Find where the given text appears and provide that cell's center as [X, Y] coordinate. 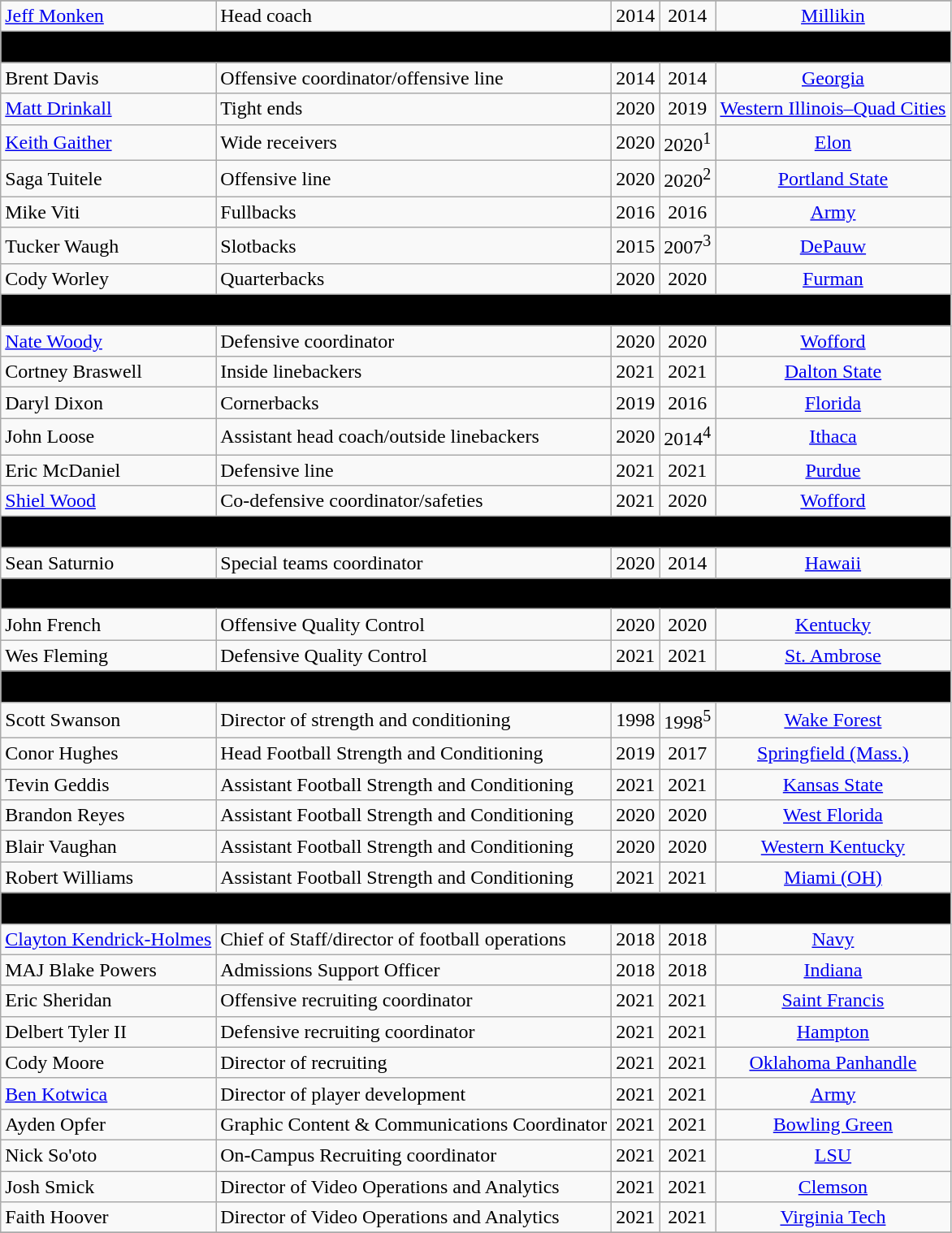
Cody Moore [109, 1062]
Nate Woody [109, 341]
Furman [833, 279]
Kansas State [833, 785]
Navy [833, 939]
Defensive coordinator [414, 341]
DePauw [833, 245]
Co-defensive coordinator/safeties [414, 501]
Brandon Reyes [109, 816]
Brent Davis [109, 78]
Virginia Tech [833, 1218]
Strength and conditioning staff [476, 686]
Quality control staff [476, 594]
Elon [833, 143]
Indiana [833, 970]
Offensive staff [476, 47]
Ayden Opfer [109, 1124]
Eric Sheridan [109, 1001]
Cortney Braswell [109, 372]
Director of player development [414, 1093]
Saint Francis [833, 1001]
West Florida [833, 816]
Inside linebackers [414, 372]
On-Campus Recruiting coordinator [414, 1155]
Oklahoma Panhandle [833, 1062]
Special teams staff [476, 532]
Western Kentucky [833, 846]
Offensive Quality Control [414, 625]
Tevin Geddis [109, 785]
MAJ Blake Powers [109, 970]
Quarterbacks [414, 279]
Cody Worley [109, 279]
Portland State [833, 179]
Chief of Staff/director of football operations [414, 939]
Conor Hughes [109, 754]
2017 [687, 754]
Mike Viti [109, 212]
Eric McDaniel [109, 470]
Hampton [833, 1032]
Ithaca [833, 437]
20201 [687, 143]
Offensive recruiting coordinator [414, 1001]
Cornerbacks [414, 403]
Blair Vaughan [109, 846]
Scott Swanson [109, 720]
Director of recruiting [414, 1062]
Defensive Quality Control [414, 655]
Jeff Monken [109, 16]
John French [109, 625]
Western Illinois–Quad Cities [833, 109]
Wes Fleming [109, 655]
LSU [833, 1155]
Fullbacks [414, 212]
Faith Hoover [109, 1218]
Matt Drinkall [109, 109]
Special teams coordinator [414, 563]
20144 [687, 437]
Miami (OH) [833, 877]
2015 [635, 245]
Keith Gaither [109, 143]
Defensive staff [476, 310]
Springfield (Mass.) [833, 754]
Nick So'oto [109, 1155]
Admissions Support Officer [414, 970]
Wide receivers [414, 143]
Sean Saturnio [109, 563]
Support staff [476, 908]
Clemson [833, 1187]
20073 [687, 245]
St. Ambrose [833, 655]
Defensive line [414, 470]
Tight ends [414, 109]
Tucker Waugh [109, 245]
Millikin [833, 16]
19985 [687, 720]
Defensive recruiting coordinator [414, 1032]
Shiel Wood [109, 501]
Daryl Dixon [109, 403]
Offensive coordinator/offensive line [414, 78]
Head Football Strength and Conditioning [414, 754]
Saga Tuitele [109, 179]
Dalton State [833, 372]
1998 [635, 720]
Graphic Content & Communications Coordinator [414, 1124]
Wake Forest [833, 720]
Purdue [833, 470]
Hawaii [833, 563]
Offensive line [414, 179]
Slotbacks [414, 245]
Georgia [833, 78]
20202 [687, 179]
Ben Kotwica [109, 1093]
Clayton Kendrick-Holmes [109, 939]
Josh Smick [109, 1187]
Robert Williams [109, 877]
Florida [833, 403]
Director of strength and conditioning [414, 720]
Assistant head coach/outside linebackers [414, 437]
Kentucky [833, 625]
Delbert Tyler II [109, 1032]
Head coach [414, 16]
Bowling Green [833, 1124]
John Loose [109, 437]
